Return (X, Y) of the center of cell containing provided text 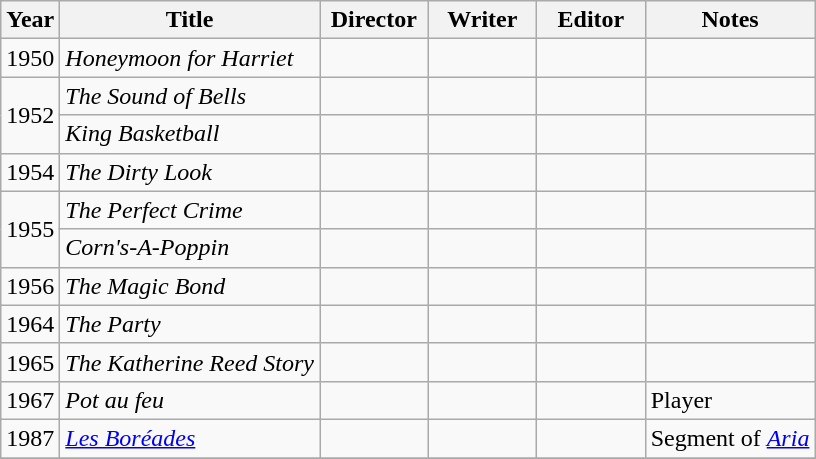
1955 (30, 229)
King Basketball (190, 134)
1964 (30, 324)
1956 (30, 286)
1965 (30, 362)
1954 (30, 172)
Honeymoon for Harriet (190, 58)
Director (374, 20)
Editor (592, 20)
Segment of Aria (730, 438)
1967 (30, 400)
1987 (30, 438)
1950 (30, 58)
Writer (482, 20)
1952 (30, 115)
Pot au feu (190, 400)
The Dirty Look (190, 172)
Notes (730, 20)
The Party (190, 324)
Year (30, 20)
Title (190, 20)
The Magic Bond (190, 286)
The Sound of Bells (190, 96)
Corn's-A-Poppin (190, 248)
The Katherine Reed Story (190, 362)
Les Boréades (190, 438)
Player (730, 400)
The Perfect Crime (190, 210)
